Capture the cell that displays the provided text and extract its (x, y) central coordinate. 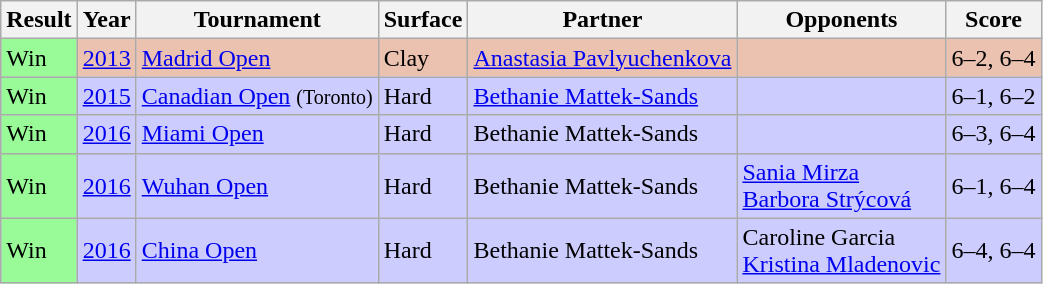
Clay (423, 58)
2015 (106, 96)
2013 (106, 58)
Result (39, 20)
China Open (257, 250)
Canadian Open (Toronto) (257, 96)
Sania Mirza Barbora Strýcová (842, 186)
Partner (602, 20)
6–4, 6–4 (994, 250)
Miami Open (257, 134)
6–1, 6–4 (994, 186)
Caroline Garcia Kristina Mladenovic (842, 250)
6–2, 6–4 (994, 58)
Wuhan Open (257, 186)
Madrid Open (257, 58)
Anastasia Pavlyuchenkova (602, 58)
Tournament (257, 20)
6–1, 6–2 (994, 96)
Opponents (842, 20)
6–3, 6–4 (994, 134)
Surface (423, 20)
Year (106, 20)
Score (994, 20)
